Detect which cell encompasses the target text, then output its (x, y) center coordinate. 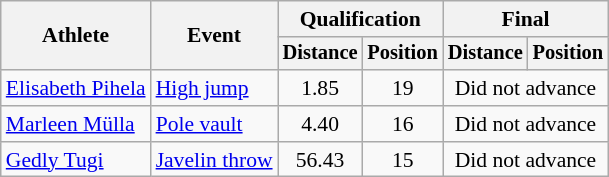
1.85 (320, 88)
Marleen Mülla (76, 124)
High jump (214, 88)
Qualification (360, 19)
16 (402, 124)
Pole vault (214, 124)
Event (214, 36)
4.40 (320, 124)
Elisabeth Pihela (76, 88)
Athlete (76, 36)
Final (526, 19)
19 (402, 88)
